Provide the [x, y] coordinate of the cell's center where the given text is located.  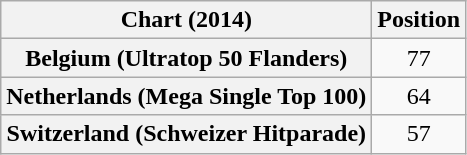
Belgium (Ultratop 50 Flanders) [186, 58]
Netherlands (Mega Single Top 100) [186, 96]
77 [419, 58]
Chart (2014) [186, 20]
Switzerland (Schweizer Hitparade) [186, 134]
57 [419, 134]
Position [419, 20]
64 [419, 96]
